For the text-containing cell, return its midpoint in (x, y) coordinate format. 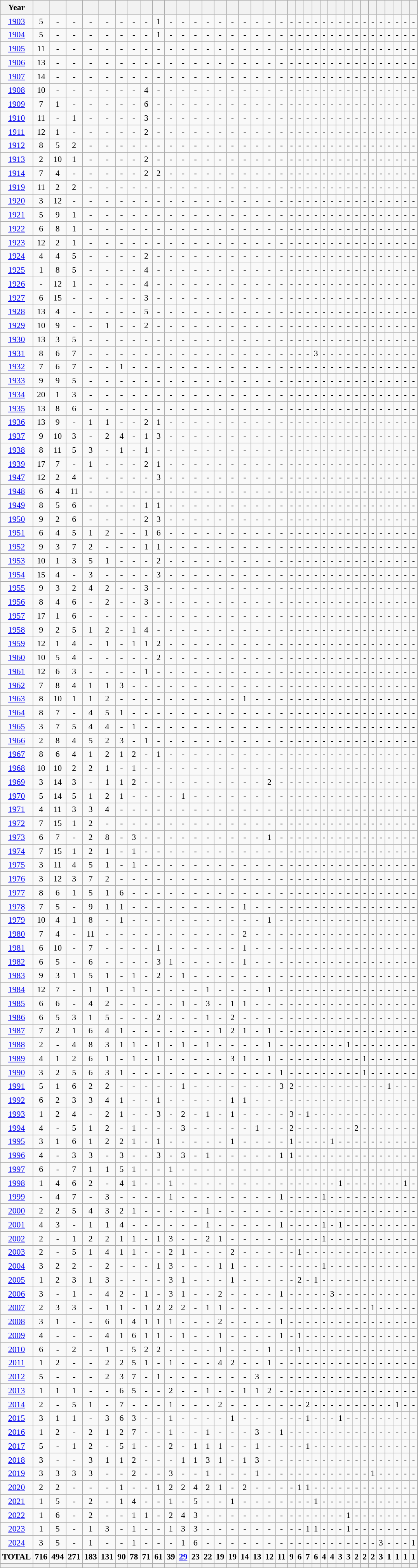
1934 (17, 395)
1928 (17, 312)
1975 (17, 865)
1937 (17, 436)
2017 (17, 1446)
1974 (17, 851)
1982 (17, 962)
1926 (17, 284)
1950 (17, 519)
2024 (17, 1543)
1996 (17, 1156)
1948 (17, 492)
1938 (17, 450)
1991 (17, 1086)
2019 (17, 1474)
1913 (17, 160)
2011 (17, 1363)
1906 (17, 63)
271 (75, 1557)
1968 (17, 768)
1962 (17, 685)
2020 (17, 1488)
1958 (17, 630)
1959 (17, 644)
1983 (17, 976)
1949 (17, 506)
1989 (17, 1059)
1952 (17, 547)
1903 (17, 21)
78 (134, 1557)
1911 (17, 132)
2001 (17, 1225)
1969 (17, 782)
1976 (17, 879)
1966 (17, 741)
1997 (17, 1170)
1965 (17, 727)
1979 (17, 920)
1972 (17, 824)
1977 (17, 893)
1988 (17, 1045)
1954 (17, 575)
1925 (17, 270)
1932 (17, 367)
1910 (17, 118)
1955 (17, 588)
2015 (17, 1419)
1964 (17, 713)
1987 (17, 1031)
1947 (17, 478)
183 (91, 1557)
1922 (17, 229)
2008 (17, 1322)
1921 (17, 215)
1990 (17, 1073)
1929 (17, 326)
2013 (17, 1391)
1914 (17, 174)
1931 (17, 353)
2004 (17, 1266)
1919 (17, 187)
2006 (17, 1294)
1993 (17, 1114)
2023 (17, 1529)
1912 (17, 146)
1953 (17, 561)
1961 (17, 671)
1971 (17, 810)
1984 (17, 990)
1905 (17, 49)
2014 (17, 1405)
1935 (17, 409)
1967 (17, 754)
1998 (17, 1183)
1957 (17, 616)
1960 (17, 658)
1994 (17, 1128)
2003 (17, 1252)
1992 (17, 1100)
1930 (17, 339)
494 (57, 1557)
1904 (17, 35)
1920 (17, 201)
2016 (17, 1432)
1936 (17, 422)
1980 (17, 934)
1986 (17, 1017)
1978 (17, 907)
2022 (17, 1515)
1924 (17, 256)
1981 (17, 948)
2007 (17, 1308)
1923 (17, 243)
39 (171, 1557)
1908 (17, 90)
1909 (17, 104)
1985 (17, 1003)
716 (41, 1557)
1927 (17, 298)
131 (107, 1557)
1939 (17, 464)
1999 (17, 1197)
23 (195, 1557)
1956 (17, 602)
1951 (17, 533)
2000 (17, 1211)
TOTAL (17, 1557)
2002 (17, 1239)
90 (122, 1557)
1933 (17, 381)
2012 (17, 1377)
1995 (17, 1142)
29 (183, 1557)
2009 (17, 1335)
2018 (17, 1460)
61 (158, 1557)
1907 (17, 76)
71 (146, 1557)
2005 (17, 1280)
2021 (17, 1502)
2010 (17, 1349)
22 (208, 1557)
Year (17, 7)
1970 (17, 796)
1963 (17, 699)
1973 (17, 838)
20 (41, 395)
